Extract the [X, Y] coordinate from the center of the cell holding the provided text.  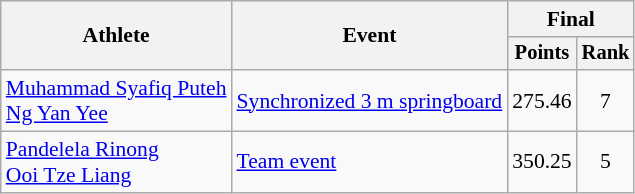
350.25 [542, 162]
7 [606, 100]
Team event [370, 162]
275.46 [542, 100]
Muhammad Syafiq PutehNg Yan Yee [116, 100]
5 [606, 162]
Points [542, 54]
Pandelela RinongOoi Tze Liang [116, 162]
Athlete [116, 36]
Final [570, 19]
Synchronized 3 m springboard [370, 100]
Rank [606, 54]
Event [370, 36]
